Scan for the cell matching the given text and deliver its (x, y) coordinate at center. 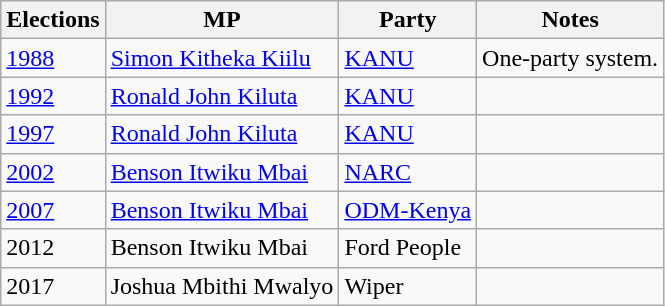
2002 (53, 172)
1997 (53, 134)
Party (408, 20)
1988 (53, 58)
Elections (53, 20)
1992 (53, 96)
Simon Kitheka Kiilu (222, 58)
Ford People (408, 248)
2012 (53, 248)
Notes (570, 20)
MP (222, 20)
Joshua Mbithi Mwalyo (222, 286)
One-party system. (570, 58)
2007 (53, 210)
ODM-Kenya (408, 210)
Wiper (408, 286)
NARC (408, 172)
2017 (53, 286)
